Return [X, Y] of the center of cell containing provided text 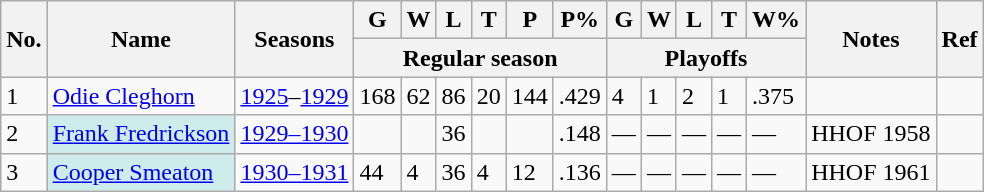
Cooper Smeaton [141, 172]
.148 [580, 134]
.429 [580, 96]
20 [488, 96]
1930–1931 [294, 172]
HHOF 1958 [871, 134]
1925–1929 [294, 96]
62 [418, 96]
HHOF 1961 [871, 172]
86 [454, 96]
1929–1930 [294, 134]
Ref [960, 39]
Odie Cleghorn [141, 96]
168 [378, 96]
P% [580, 20]
12 [530, 172]
3 [24, 172]
W% [776, 20]
Playoffs [706, 58]
Notes [871, 39]
Seasons [294, 39]
Regular season [480, 58]
144 [530, 96]
44 [378, 172]
.136 [580, 172]
P [530, 20]
Frank Fredrickson [141, 134]
.375 [776, 96]
Name [141, 39]
No. [24, 39]
